Locate the cell with the specified text and output its (X, Y) center coordinate. 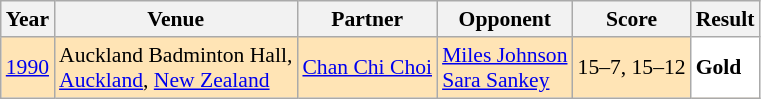
Result (726, 19)
1990 (28, 68)
Miles Johnson Sara Sankey (504, 68)
15–7, 15–12 (632, 68)
Gold (726, 68)
Auckland Badminton Hall,Auckland, New Zealand (176, 68)
Venue (176, 19)
Partner (367, 19)
Chan Chi Choi (367, 68)
Opponent (504, 19)
Year (28, 19)
Score (632, 19)
